Identify which cell holds the provided text, then report its (X, Y) central coordinate. 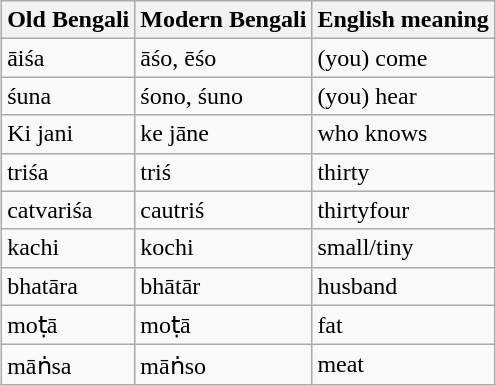
thirtyfour (403, 210)
English meaning (403, 20)
māṅso (224, 365)
śuna (68, 96)
who knows (403, 134)
āiśa (68, 58)
catvariśa (68, 210)
bhatāra (68, 286)
Old Bengali (68, 20)
cautriś (224, 210)
āśo, ēśo (224, 58)
kachi (68, 248)
Ki jani (68, 134)
ke jāne (224, 134)
śono, śuno (224, 96)
fat (403, 325)
(you) come (403, 58)
husband (403, 286)
māṅsa (68, 365)
bhātār (224, 286)
triśa (68, 172)
triś (224, 172)
meat (403, 365)
(you) hear (403, 96)
thirty (403, 172)
kochi (224, 248)
small/tiny (403, 248)
Modern Bengali (224, 20)
